Search for the cell housing the specified text and yield its [x, y] center coordinate. 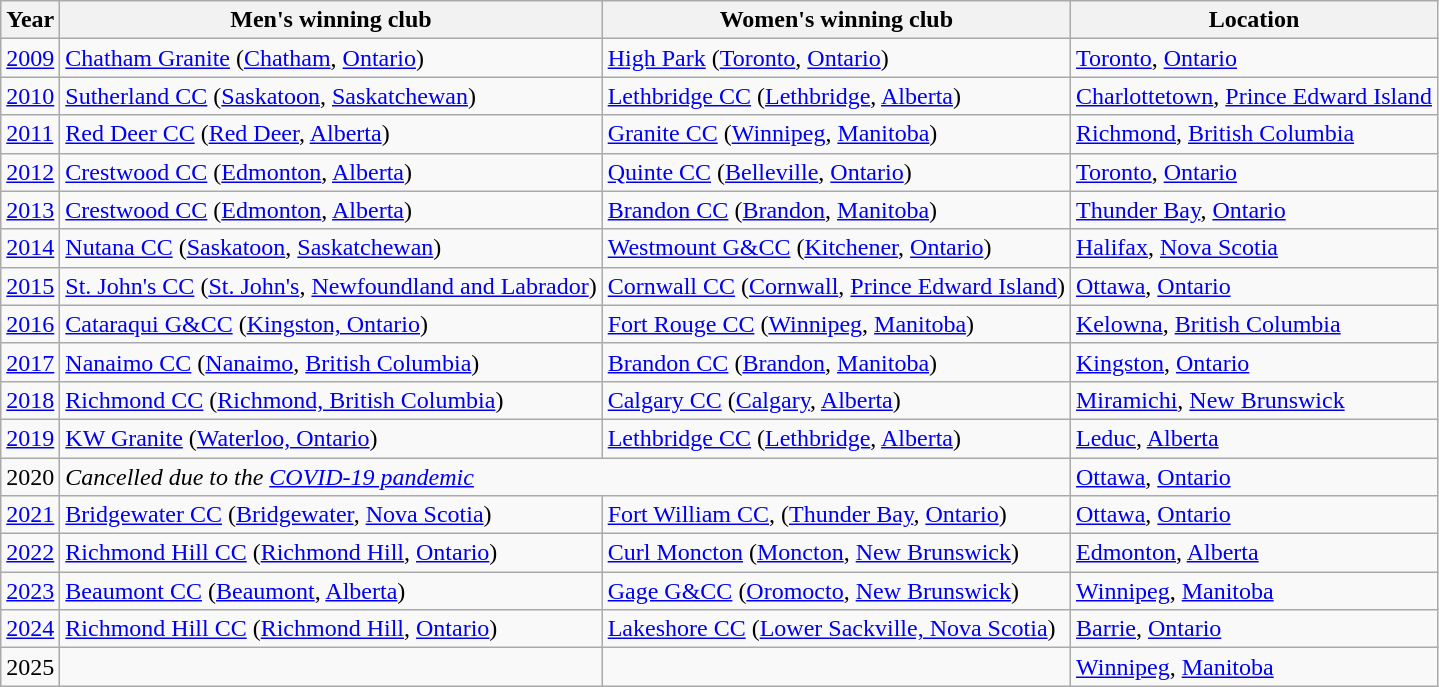
Fort Rouge CC (Winnipeg, Manitoba) [836, 324]
2023 [30, 591]
Kelowna, British Columbia [1254, 324]
Quinte CC (Belleville, Ontario) [836, 172]
Nanaimo CC (Nanaimo, British Columbia) [331, 362]
Granite CC (Winnipeg, Manitoba) [836, 134]
Beaumont CC (Beaumont, Alberta) [331, 591]
Fort William CC, (Thunder Bay, Ontario) [836, 515]
Leduc, Alberta [1254, 438]
Richmond CC (Richmond, British Columbia) [331, 400]
2021 [30, 515]
Edmonton, Alberta [1254, 553]
Charlottetown, Prince Edward Island [1254, 96]
Women's winning club [836, 20]
2022 [30, 553]
Men's winning club [331, 20]
Nutana CC (Saskatoon, Saskatchewan) [331, 248]
2011 [30, 134]
2015 [30, 286]
Location [1254, 20]
Miramichi, New Brunswick [1254, 400]
2019 [30, 438]
2012 [30, 172]
2020 [30, 477]
Kingston, Ontario [1254, 362]
2025 [30, 667]
Cornwall CC (Cornwall, Prince Edward Island) [836, 286]
Sutherland CC (Saskatoon, Saskatchewan) [331, 96]
St. John's CC (St. John's, Newfoundland and Labrador) [331, 286]
Gage G&CC (Oromocto, New Brunswick) [836, 591]
Curl Moncton (Moncton, New Brunswick) [836, 553]
2013 [30, 210]
Bridgewater CC (Bridgewater, Nova Scotia) [331, 515]
Cancelled due to the COVID-19 pandemic [566, 477]
2017 [30, 362]
Westmount G&CC (Kitchener, Ontario) [836, 248]
Halifax, Nova Scotia [1254, 248]
2018 [30, 400]
Richmond, British Columbia [1254, 134]
2010 [30, 96]
Year [30, 20]
Calgary CC (Calgary, Alberta) [836, 400]
Red Deer CC (Red Deer, Alberta) [331, 134]
Cataraqui G&CC (Kingston, Ontario) [331, 324]
2014 [30, 248]
KW Granite (Waterloo, Ontario) [331, 438]
2009 [30, 58]
2016 [30, 324]
Chatham Granite (Chatham, Ontario) [331, 58]
High Park (Toronto, Ontario) [836, 58]
Barrie, Ontario [1254, 629]
2024 [30, 629]
Thunder Bay, Ontario [1254, 210]
Lakeshore CC (Lower Sackville, Nova Scotia) [836, 629]
